Locate the cell with the specified text and output its (X, Y) center coordinate. 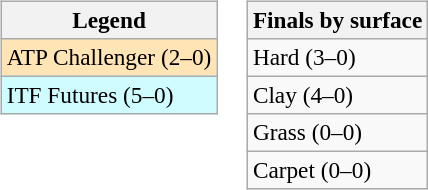
Grass (0–0) (337, 133)
Hard (3–0) (337, 57)
Legend (108, 20)
Carpet (0–0) (337, 171)
Finals by surface (337, 20)
ITF Futures (5–0) (108, 95)
ATP Challenger (2–0) (108, 57)
Clay (4–0) (337, 95)
